From the cell containing the given text, extract its center point as [x, y] coordinate. 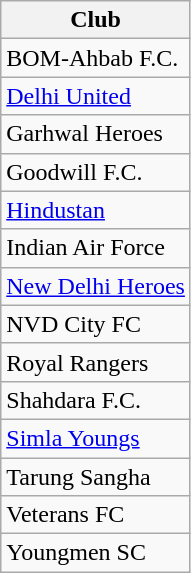
Tarung Sangha [96, 477]
Garhwal Heroes [96, 134]
Simla Youngs [96, 438]
Royal Rangers [96, 362]
NVD City FC [96, 324]
Goodwill F.C. [96, 172]
Club [96, 20]
Delhi United [96, 96]
Hindustan [96, 210]
BOM-Ahbab F.C. [96, 58]
Indian Air Force [96, 248]
New Delhi Heroes [96, 286]
Youngmen SC [96, 553]
Veterans FC [96, 515]
Shahdara F.C. [96, 400]
